Determine the (x, y) coordinate at the center of the cell enclosing the given text.  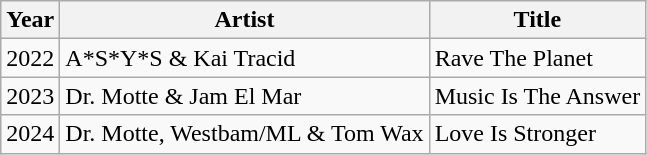
2024 (30, 134)
Year (30, 20)
Artist (244, 20)
Dr. Motte & Jam El Mar (244, 96)
Love Is Stronger (538, 134)
A*S*Y*S & Kai Tracid (244, 58)
2023 (30, 96)
Dr. Motte, Westbam/ML & Tom Wax (244, 134)
2022 (30, 58)
Rave The Planet (538, 58)
Title (538, 20)
Music Is The Answer (538, 96)
